Capture the cell that displays the provided text and extract its (X, Y) central coordinate. 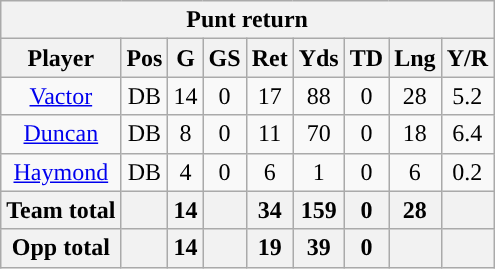
Team total (61, 210)
18 (415, 134)
39 (318, 248)
4 (186, 172)
Haymond (61, 172)
1 (318, 172)
11 (270, 134)
Yds (318, 58)
6.4 (467, 134)
Vactor (61, 96)
70 (318, 134)
GS (224, 58)
Punt return (248, 20)
Pos (144, 58)
Player (61, 58)
0.2 (467, 172)
Lng (415, 58)
88 (318, 96)
Opp total (61, 248)
159 (318, 210)
34 (270, 210)
G (186, 58)
8 (186, 134)
5.2 (467, 96)
Ret (270, 58)
Duncan (61, 134)
TD (366, 58)
17 (270, 96)
Y/R (467, 58)
19 (270, 248)
